Scan for the cell matching the given text and deliver its [x, y] coordinate at center. 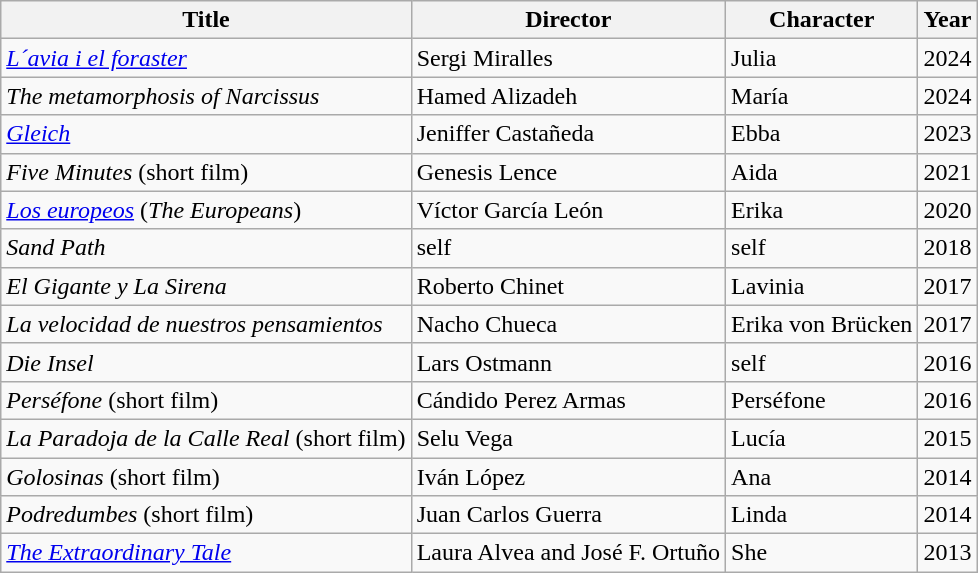
Title [206, 20]
La Paradoja de la Calle Real (short film) [206, 438]
Lars Ostmann [568, 362]
Linda [822, 515]
Laura Alvea and José F. Ortuño [568, 553]
Lucía [822, 438]
Aida [822, 172]
Selu Vega [568, 438]
Golosinas (short film) [206, 477]
Erika [822, 210]
Hamed Alizadeh [568, 96]
2023 [948, 134]
L´avia i el foraster [206, 58]
Character [822, 20]
The metamorphosis of Narcissus [206, 96]
María [822, 96]
Year [948, 20]
Nacho Chueca [568, 324]
Erika von Brücken [822, 324]
Cándido Perez Armas [568, 400]
Lavinia [822, 286]
Sand Path [206, 248]
Iván López [568, 477]
El Gigante y La Sirena [206, 286]
The Extraordinary Tale [206, 553]
She [822, 553]
2013 [948, 553]
Five Minutes (short film) [206, 172]
Juan Carlos Guerra [568, 515]
Los europeos (The Europeans) [206, 210]
Sergi Miralles [568, 58]
Gleich [206, 134]
Ebba [822, 134]
Jeniffer Castañeda [568, 134]
Podredumbes (short film) [206, 515]
Roberto Chinet [568, 286]
La velocidad de nuestros pensamientos [206, 324]
Perséfone (short film) [206, 400]
2021 [948, 172]
Director [568, 20]
Ana [822, 477]
2018 [948, 248]
Die Insel [206, 362]
2015 [948, 438]
Genesis Lence [568, 172]
Víctor García León [568, 210]
2020 [948, 210]
Julia [822, 58]
Perséfone [822, 400]
